Output the [x, y] coordinate of the center of the cell containing the given text.  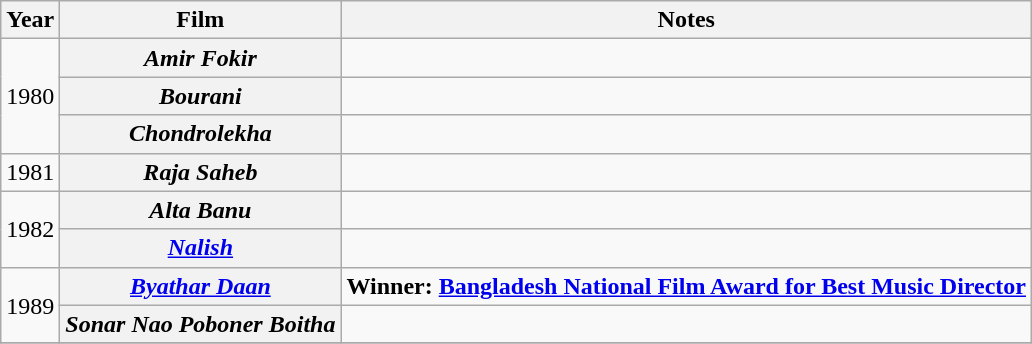
Notes [686, 20]
Nalish [200, 248]
1980 [30, 96]
Sonar Nao Poboner Boitha [200, 324]
1982 [30, 229]
Amir Fokir [200, 58]
Film [200, 20]
Year [30, 20]
Alta Banu [200, 210]
1989 [30, 305]
Winner: Bangladesh National Film Award for Best Music Director [686, 286]
Byathar Daan [200, 286]
1981 [30, 172]
Bourani [200, 96]
Chondrolekha [200, 134]
Raja Saheb [200, 172]
